Locate the cell with the specified text and output its [x, y] center coordinate. 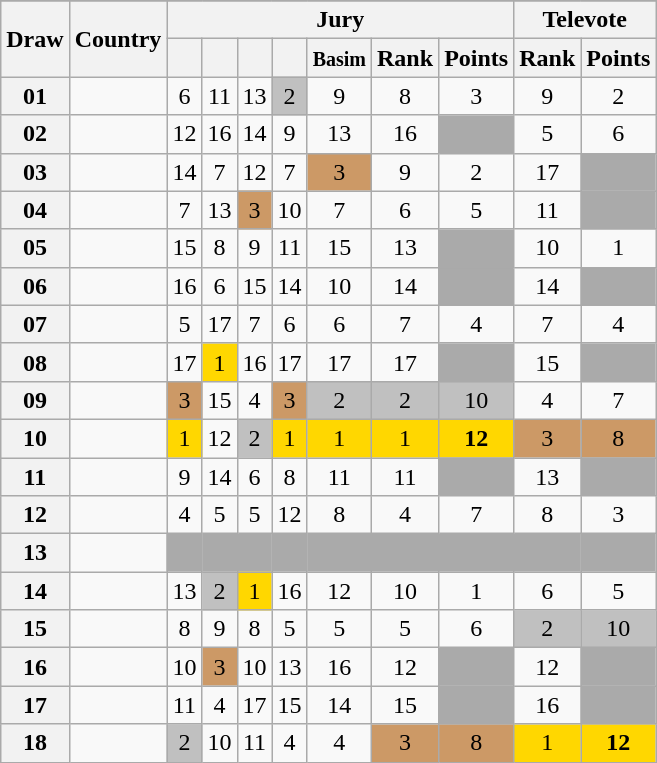
02 [35, 134]
Country [118, 39]
18 [35, 743]
03 [35, 172]
09 [35, 400]
Jury [340, 20]
04 [35, 210]
08 [35, 362]
Basim [339, 58]
Televote [585, 20]
05 [35, 248]
Draw [35, 39]
01 [35, 96]
06 [35, 286]
07 [35, 324]
